Return the (X, Y) coordinate for the center point of the cell that contains the specified text.  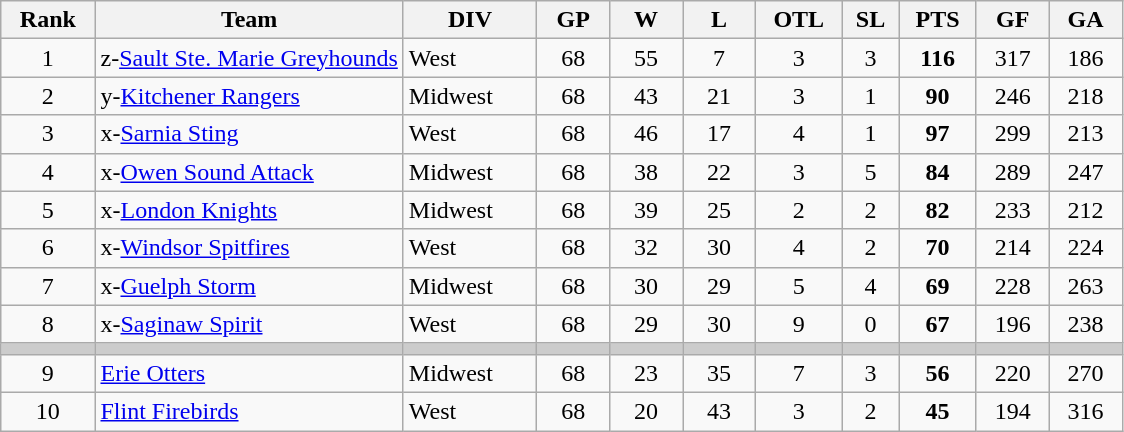
220 (1012, 373)
OTL (798, 20)
316 (1086, 411)
0 (870, 324)
L (720, 20)
W (646, 20)
224 (1086, 248)
82 (938, 210)
116 (938, 58)
x-London Knights (249, 210)
SL (870, 20)
247 (1086, 172)
233 (1012, 210)
69 (938, 286)
84 (938, 172)
23 (646, 373)
x-Saginaw Spirit (249, 324)
246 (1012, 96)
Team (249, 20)
97 (938, 134)
317 (1012, 58)
299 (1012, 134)
38 (646, 172)
10 (48, 411)
194 (1012, 411)
20 (646, 411)
GP (574, 20)
6 (48, 248)
GA (1086, 20)
x-Guelph Storm (249, 286)
Flint Firebirds (249, 411)
z-Sault Ste. Marie Greyhounds (249, 58)
55 (646, 58)
Erie Otters (249, 373)
67 (938, 324)
196 (1012, 324)
238 (1086, 324)
x-Owen Sound Attack (249, 172)
Rank (48, 20)
x-Windsor Spitfires (249, 248)
17 (720, 134)
22 (720, 172)
PTS (938, 20)
228 (1012, 286)
70 (938, 248)
213 (1086, 134)
y-Kitchener Rangers (249, 96)
218 (1086, 96)
186 (1086, 58)
270 (1086, 373)
45 (938, 411)
214 (1012, 248)
212 (1086, 210)
25 (720, 210)
x-Sarnia Sting (249, 134)
90 (938, 96)
GF (1012, 20)
8 (48, 324)
DIV (470, 20)
289 (1012, 172)
21 (720, 96)
46 (646, 134)
39 (646, 210)
35 (720, 373)
56 (938, 373)
32 (646, 248)
263 (1086, 286)
